Pinpoint the cell where the given text exists, returning its [X, Y] midpoint coordinate. 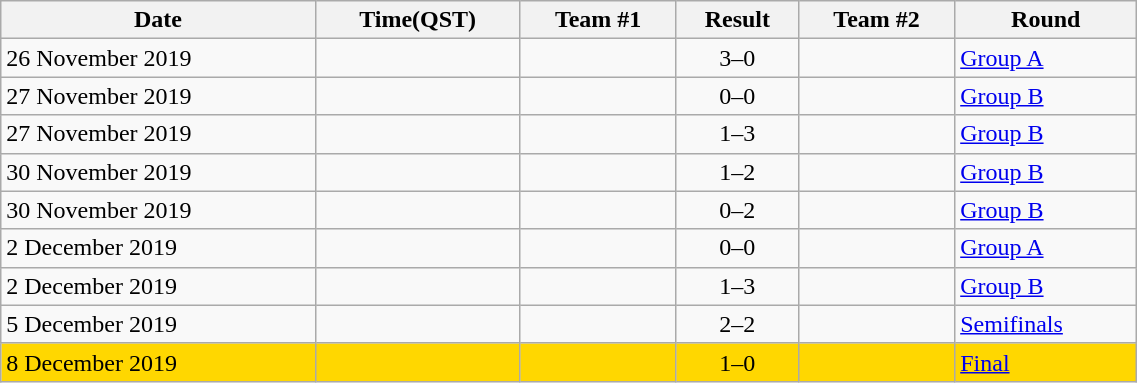
Round [1046, 20]
2–2 [737, 324]
Team #1 [598, 20]
26 November 2019 [158, 58]
Final [1046, 362]
Result [737, 20]
5 December 2019 [158, 324]
Date [158, 20]
Semifinals [1046, 324]
Time(QST) [418, 20]
8 December 2019 [158, 362]
3–0 [737, 58]
1–2 [737, 172]
1–0 [737, 362]
Team #2 [877, 20]
0–2 [737, 210]
